Pinpoint the cell where the given text exists, returning its (X, Y) midpoint coordinate. 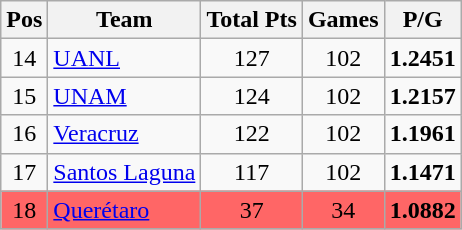
Santos Laguna (124, 172)
16 (24, 134)
1.1471 (422, 172)
Games (343, 20)
117 (252, 172)
UANL (124, 58)
1.2451 (422, 58)
Pos (24, 20)
14 (24, 58)
Team (124, 20)
P/G (422, 20)
122 (252, 134)
UNAM (124, 96)
127 (252, 58)
37 (252, 210)
1.2157 (422, 96)
124 (252, 96)
1.1961 (422, 134)
34 (343, 210)
1.0882 (422, 210)
17 (24, 172)
Veracruz (124, 134)
15 (24, 96)
Total Pts (252, 20)
18 (24, 210)
Querétaro (124, 210)
